From the cell containing the given text, extract its center point as [x, y] coordinate. 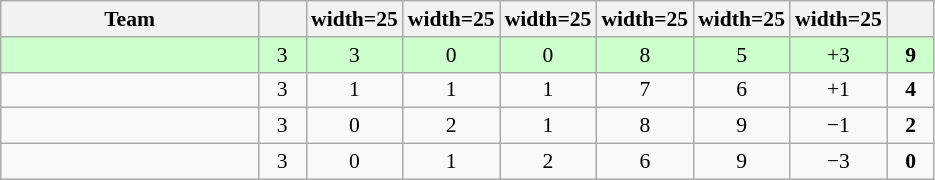
+3 [838, 55]
−3 [838, 162]
5 [742, 55]
+1 [838, 90]
7 [644, 90]
4 [911, 90]
−1 [838, 126]
Team [130, 19]
